Capture the cell that displays the provided text and extract its (X, Y) central coordinate. 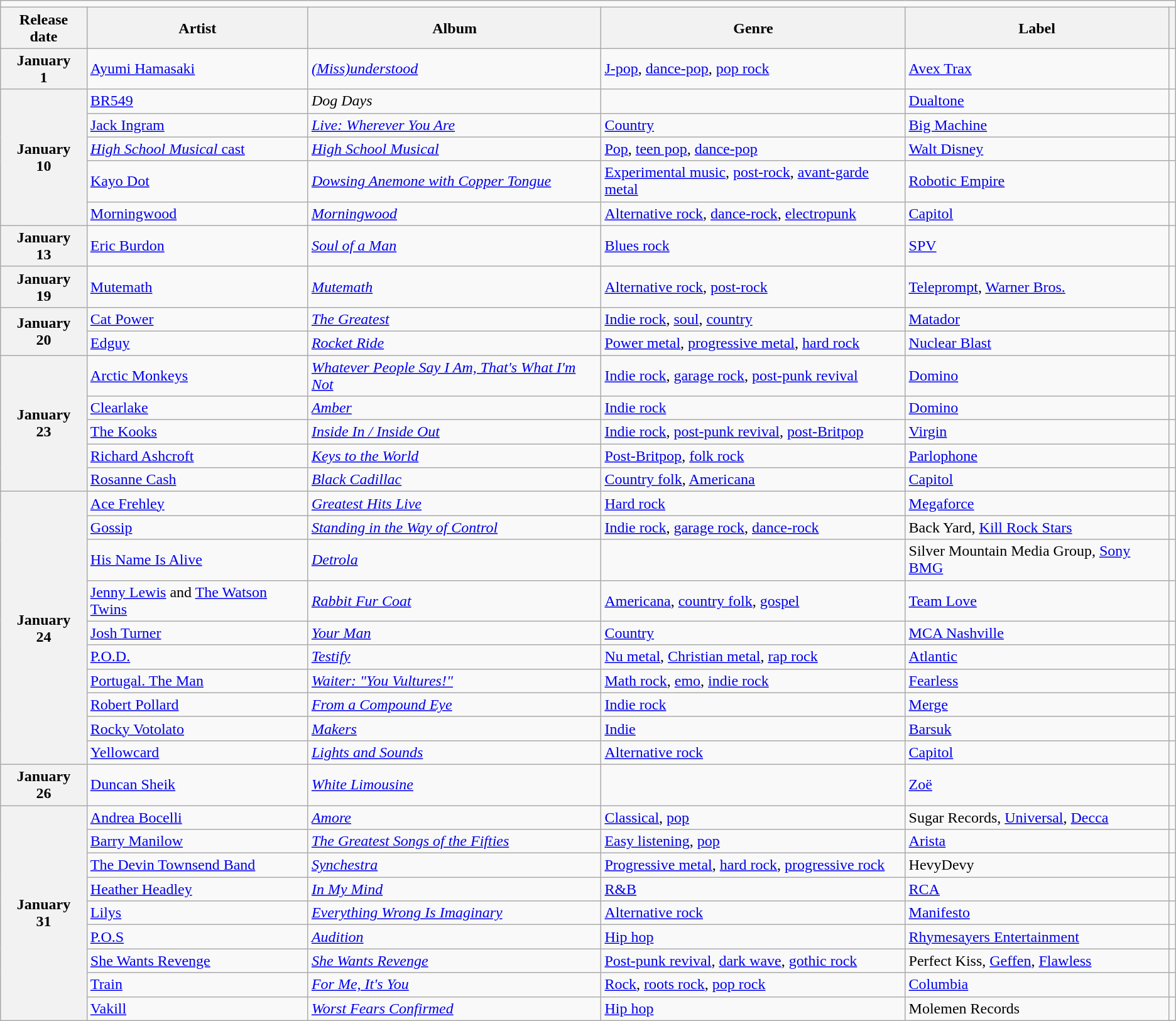
Rhymesayers Entertainment (1037, 937)
RCA (1037, 889)
Manifesto (1037, 913)
Train (197, 985)
Rosanne Cash (197, 480)
Post-punk revival, dark wave, gothic rock (753, 961)
Ayumi Hamasaki (197, 69)
Rocket Ride (455, 343)
Makers (455, 728)
Nuclear Blast (1037, 343)
Detrola (455, 560)
The Devin Townsend Band (197, 865)
Megaforce (1037, 504)
For Me, It's You (455, 985)
Dowsing Anemone with Copper Tongue (455, 181)
Testify (455, 657)
Fearless (1037, 681)
Jack Ingram (197, 125)
SPV (1037, 246)
P.O.S (197, 937)
Whatever People Say I Am, That's What I'm Not (455, 375)
Yellowcard (197, 752)
Synchestra (455, 865)
Columbia (1037, 985)
Amore (455, 817)
Rocky Votolato (197, 728)
Waiter: "You Vultures!" (455, 681)
January10 (44, 157)
Easy listening, pop (753, 841)
Virgin (1037, 432)
Progressive metal, hard rock, progressive rock (753, 865)
Artist (197, 28)
The Kooks (197, 432)
Alternative rock, dance-rock, electropunk (753, 213)
Country folk, Americana (753, 480)
Arista (1037, 841)
Jenny Lewis and The Watson Twins (197, 600)
Worst Fears Confirmed (455, 1008)
Edguy (197, 343)
Teleprompt, Warner Bros. (1037, 286)
HevyDevy (1037, 865)
Big Machine (1037, 125)
January19 (44, 286)
Hard rock (753, 504)
Parlophone (1037, 456)
Classical, pop (753, 817)
Sugar Records, Universal, Decca (1037, 817)
Audition (455, 937)
Silver Mountain Media Group, Sony BMG (1037, 560)
January24 (44, 628)
Eric Burdon (197, 246)
Dog Days (455, 101)
January20 (44, 331)
Blues rock (753, 246)
Cat Power (197, 319)
High School Musical (455, 149)
Live: Wherever You Are (455, 125)
Nu metal, Christian metal, rap rock (753, 657)
J-pop, dance-pop, pop rock (753, 69)
White Limousine (455, 785)
Everything Wrong Is Imaginary (455, 913)
Barsuk (1037, 728)
Walt Disney (1037, 149)
Back Yard, Kill Rock Stars (1037, 527)
Indie rock, soul, country (753, 319)
Indie (753, 728)
MCA Nashville (1037, 633)
Inside In / Inside Out (455, 432)
P.O.D. (197, 657)
Ace Frehley (197, 504)
The Greatest (455, 319)
Label (1037, 28)
Andrea Bocelli (197, 817)
Power metal, progressive metal, hard rock (753, 343)
(Miss)understood (455, 69)
Experimental music, post-rock, avant-garde metal (753, 181)
Rabbit Fur Coat (455, 600)
Math rock, emo, indie rock (753, 681)
January26 (44, 785)
January23 (44, 423)
Indie rock, garage rock, post-punk revival (753, 375)
Duncan Sheik (197, 785)
Release date (44, 28)
Album (455, 28)
Black Cadillac (455, 480)
Greatest Hits Live (455, 504)
Portugal. The Man (197, 681)
Kayo Dot (197, 181)
Team Love (1037, 600)
Amber (455, 408)
January13 (44, 246)
Robotic Empire (1037, 181)
Soul of a Man (455, 246)
January31 (44, 913)
Avex Trax (1037, 69)
Dualtone (1037, 101)
Heather Headley (197, 889)
Alternative rock, post-rock (753, 286)
From a Compound Eye (455, 705)
Rock, roots rock, pop rock (753, 985)
Indie rock, garage rock, dance-rock (753, 527)
Richard Ashcroft (197, 456)
Robert Pollard (197, 705)
BR549 (197, 101)
High School Musical cast (197, 149)
Merge (1037, 705)
Pop, teen pop, dance-pop (753, 149)
Zoë (1037, 785)
Perfect Kiss, Geffen, Flawless (1037, 961)
Atlantic (1037, 657)
Molemen Records (1037, 1008)
Lights and Sounds (455, 752)
Indie rock, post-punk revival, post-Britpop (753, 432)
The Greatest Songs of the Fifties (455, 841)
Barry Manilow (197, 841)
Josh Turner (197, 633)
Clearlake (197, 408)
January1 (44, 69)
Arctic Monkeys (197, 375)
Matador (1037, 319)
In My Mind (455, 889)
Your Man (455, 633)
Post-Britpop, folk rock (753, 456)
R&B (753, 889)
Genre (753, 28)
Standing in the Way of Control (455, 527)
Keys to the World (455, 456)
Gossip (197, 527)
His Name Is Alive (197, 560)
Vakill (197, 1008)
Lilys (197, 913)
Americana, country folk, gospel (753, 600)
